Provide the [X, Y] coordinate of the cell's center where the given text is located.  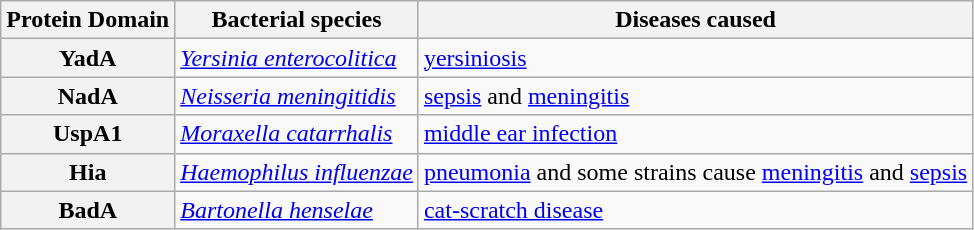
Haemophilus influenzae [297, 172]
yersiniosis [695, 58]
Diseases caused [695, 20]
pneumonia and some strains cause meningitis and sepsis [695, 172]
Moraxella catarrhalis [297, 134]
Bartonella henselae [297, 210]
middle ear infection [695, 134]
sepsis and meningitis [695, 96]
Bacterial species [297, 20]
NadA [88, 96]
YadA [88, 58]
Yersinia enterocolitica [297, 58]
Neisseria meningitidis [297, 96]
cat-scratch disease [695, 210]
Hia [88, 172]
Protein Domain [88, 20]
UspA1 [88, 134]
BadA [88, 210]
